For the text-containing cell, return its midpoint in [X, Y] coordinate format. 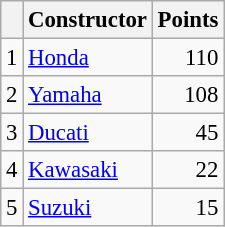
5 [12, 208]
4 [12, 170]
15 [188, 208]
Constructor [88, 20]
1 [12, 58]
Points [188, 20]
110 [188, 58]
2 [12, 95]
Honda [88, 58]
Suzuki [88, 208]
Kawasaki [88, 170]
3 [12, 133]
45 [188, 133]
Yamaha [88, 95]
Ducati [88, 133]
108 [188, 95]
22 [188, 170]
